Return the (x, y) coordinate for the center point of the cell that contains the specified text.  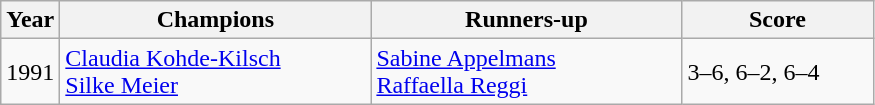
Score (778, 20)
Claudia Kohde-Kilsch Silke Meier (216, 72)
Champions (216, 20)
Runners-up (526, 20)
Year (30, 20)
1991 (30, 72)
3–6, 6–2, 6–4 (778, 72)
Sabine Appelmans Raffaella Reggi (526, 72)
